Extract the (x, y) coordinate from the center of the cell holding the provided text.  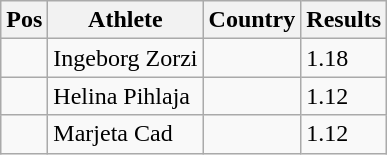
Marjeta Cad (126, 134)
Ingeborg Zorzi (126, 58)
Country (252, 20)
Helina Pihlaja (126, 96)
Athlete (126, 20)
1.18 (344, 58)
Pos (24, 20)
Results (344, 20)
